Extract the [x, y] coordinate from the center of the cell holding the provided text.  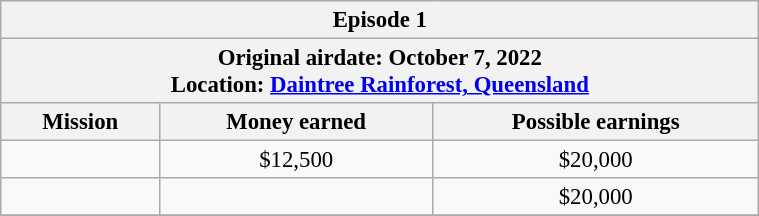
Money earned [296, 122]
Mission [80, 122]
Episode 1 [380, 20]
$12,500 [296, 160]
Original airdate: October 7, 2022Location: Daintree Rainforest, Queensland [380, 70]
Possible earnings [596, 122]
